For the text-containing cell, return its midpoint in (X, Y) coordinate format. 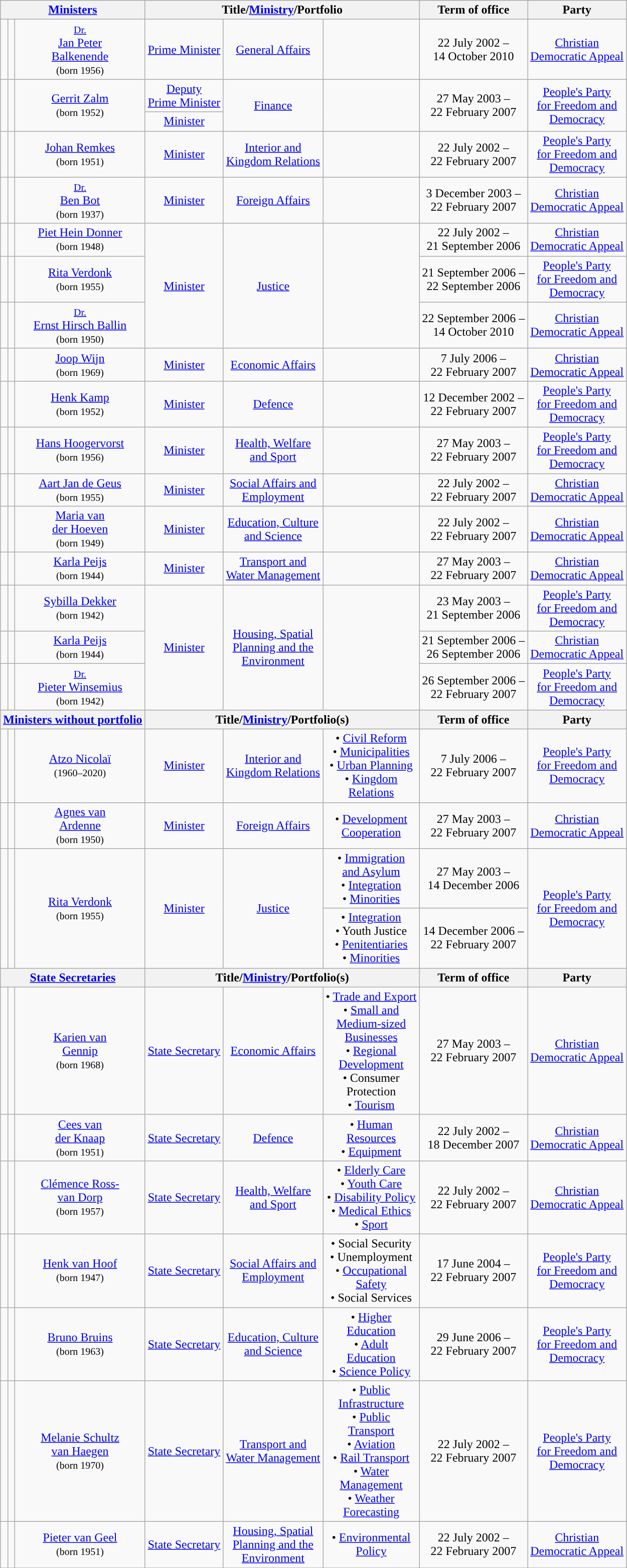
Agnes van Ardenne (born 1950) (80, 825)
Joop Wijn (born 1969) (80, 364)
Gerrit Zalm (born 1952) (80, 105)
• Public Infrastructure • Public Transport • Aviation • Rail Transport • Water Management • Weather Forecasting (371, 1451)
• Development Cooperation (371, 825)
• Higher Education • Adult Education • Science Policy (371, 1344)
26 September 2006 – 22 February 2007 (474, 687)
Melanie Schultz van Haegen (born 1970) (80, 1451)
22 July 2002 – 21 September 2006 (474, 240)
3 December 2003 – 22 February 2007 (474, 200)
Piet Hein Donner (born 1948) (80, 240)
Prime Minister (184, 49)
• Social Security • Unemployment • Occupational Safety • Social Services (371, 1270)
State Secretaries (73, 977)
Henk Kamp (born 1952) (80, 404)
Sybilla Dekker (born 1942) (80, 608)
• Trade and Export • Small and Medium-sized Businesses • Regional Development • Consumer Protection • Tourism (371, 1051)
Henk van Hoof (born 1947) (80, 1270)
Aart Jan de Geus (born 1955) (80, 490)
• Immigration and Asylum • Integration • Minorities (371, 878)
Ministers without portfolio (73, 720)
14 December 2006 – 22 February 2007 (474, 938)
22 July 2002 – 14 October 2010 (474, 49)
Maria van der Hoeven (born 1949) (80, 529)
• Civil Reform • Municipalities • Urban Planning • Kingdom Relations (371, 766)
21 September 2006 – 26 September 2006 (474, 647)
Finance (273, 105)
27 May 2003 – 14 December 2006 (474, 878)
29 June 2006 – 22 February 2007 (474, 1344)
22 July 2002 – 18 December 2007 (474, 1137)
Clémence Ross- van Dorp (born 1957) (80, 1197)
Johan Remkes (born 1951) (80, 154)
12 December 2002 – 22 February 2007 (474, 404)
22 September 2006 – 14 October 2010 (474, 325)
Dr. Pieter Winsemius (born 1942) (80, 687)
23 May 2003 – 21 September 2006 (474, 608)
General Affairs (273, 49)
Cees van der Knaap (born 1951) (80, 1137)
Deputy Prime Minister (184, 95)
Karien van Gennip (born 1968) (80, 1051)
• Elderly Care • Youth Care • Disability Policy • Medical Ethics • Sport (371, 1197)
17 June 2004 – 22 February 2007 (474, 1270)
Dr. Ben Bot (born 1937) (80, 200)
Pieter van Geel (born 1951) (80, 1545)
Dr. Ernst Hirsch Ballin (born 1950) (80, 325)
• Environmental Policy (371, 1545)
Dr. Jan Peter Balkenende (born 1956) (80, 49)
21 September 2006 – 22 September 2006 (474, 279)
Title/Ministry/Portfolio (282, 10)
Atzo Nicolaï (1960–2020) (80, 766)
• Human Resources • Equipment (371, 1137)
Ministers (73, 10)
Bruno Bruins (born 1963) (80, 1344)
Hans Hoogervorst (born 1956) (80, 450)
• Integration • Youth Justice • Penitentiaries • Minorities (371, 938)
